For the text-containing cell, return its midpoint in [x, y] coordinate format. 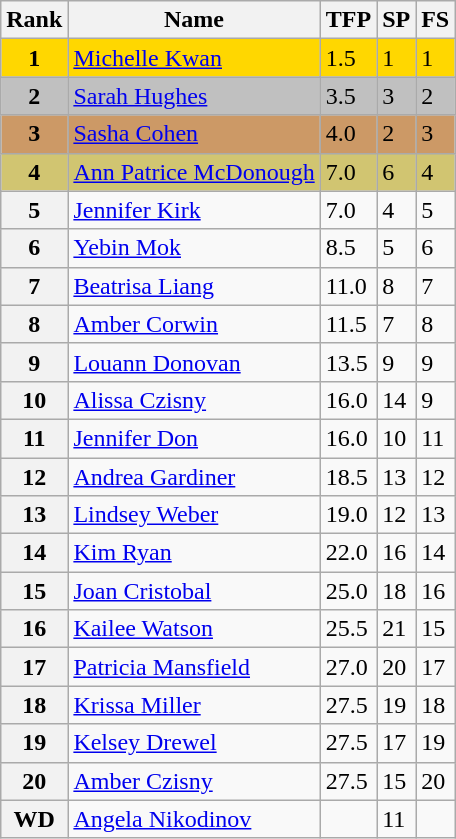
8.5 [348, 248]
FS [436, 20]
Sarah Hughes [194, 96]
WD [34, 819]
1.5 [348, 58]
Ann Patrice McDonough [194, 172]
Lindsey Weber [194, 515]
4.0 [348, 134]
TFP [348, 20]
19.0 [348, 515]
11.0 [348, 286]
Alissa Czisny [194, 400]
Jennifer Kirk [194, 210]
Andrea Gardiner [194, 477]
Angela Nikodinov [194, 819]
3.5 [348, 96]
Amber Corwin [194, 324]
Patricia Mansfield [194, 667]
Michelle Kwan [194, 58]
11.5 [348, 324]
Joan Cristobal [194, 591]
Krissa Miller [194, 705]
22.0 [348, 553]
18.5 [348, 477]
Amber Czisny [194, 781]
Rank [34, 20]
25.5 [348, 629]
Yebin Mok [194, 248]
27.0 [348, 667]
Kailee Watson [194, 629]
21 [396, 629]
Name [194, 20]
13.5 [348, 362]
25.0 [348, 591]
SP [396, 20]
Beatrisa Liang [194, 286]
Louann Donovan [194, 362]
Kelsey Drewel [194, 743]
Sasha Cohen [194, 134]
Jennifer Don [194, 438]
Kim Ryan [194, 553]
